Capture the cell that displays the provided text and extract its (x, y) central coordinate. 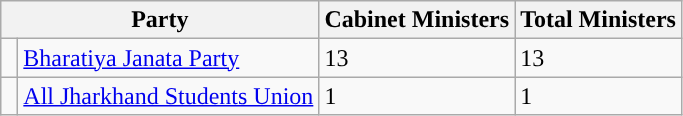
Bharatiya Janata Party (168, 58)
Cabinet Ministers (417, 20)
Total Ministers (598, 20)
Party (160, 20)
All Jharkhand Students Union (168, 96)
